Search for the cell housing the specified text and yield its (X, Y) center coordinate. 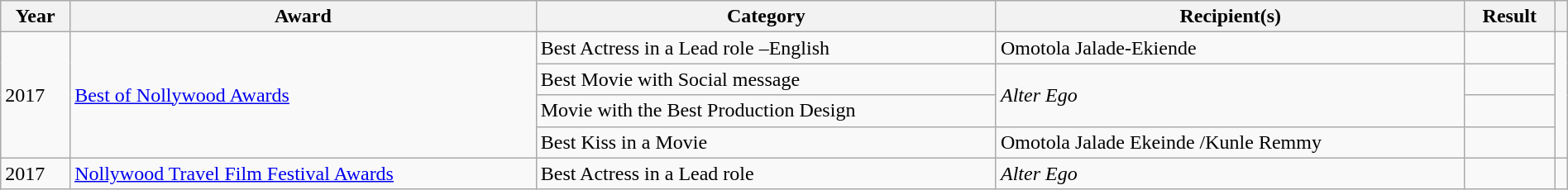
Recipient(s) (1231, 17)
Best Kiss in a Movie (766, 142)
Result (1509, 17)
Award (304, 17)
Best Actress in a Lead role –English (766, 48)
Movie with the Best Production Design (766, 111)
Nollywood Travel Film Festival Awards (304, 173)
Omotola Jalade Ekeinde /Kunle Remmy (1231, 142)
Omotola Jalade-Ekiende (1231, 48)
Year (36, 17)
Best Movie with Social message (766, 79)
Best of Nollywood Awards (304, 95)
Best Actress in a Lead role (766, 173)
Category (766, 17)
